Pinpoint the cell where the given text exists, returning its [x, y] midpoint coordinate. 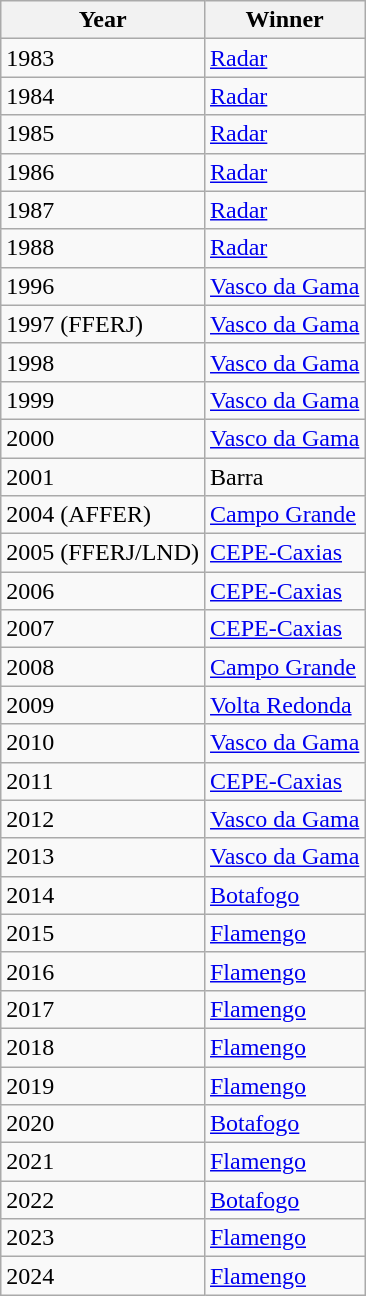
1983 [103, 58]
1997 (FFERJ) [103, 324]
2006 [103, 591]
Volta Redonda [284, 705]
2014 [103, 895]
2013 [103, 857]
2017 [103, 1009]
1996 [103, 286]
1987 [103, 210]
2012 [103, 819]
2011 [103, 781]
Winner [284, 20]
1999 [103, 400]
2022 [103, 1200]
2019 [103, 1085]
Barra [284, 477]
2000 [103, 438]
1986 [103, 172]
2018 [103, 1047]
2009 [103, 705]
2007 [103, 629]
2020 [103, 1124]
1998 [103, 362]
1985 [103, 134]
Year [103, 20]
2005 (FFERJ/LND) [103, 553]
1988 [103, 248]
2021 [103, 1162]
2024 [103, 1276]
2004 (AFFER) [103, 515]
2010 [103, 743]
2001 [103, 477]
2023 [103, 1238]
2016 [103, 971]
1984 [103, 96]
2015 [103, 933]
2008 [103, 667]
